Return the [X, Y] coordinate for the center point of the cell that contains the specified text.  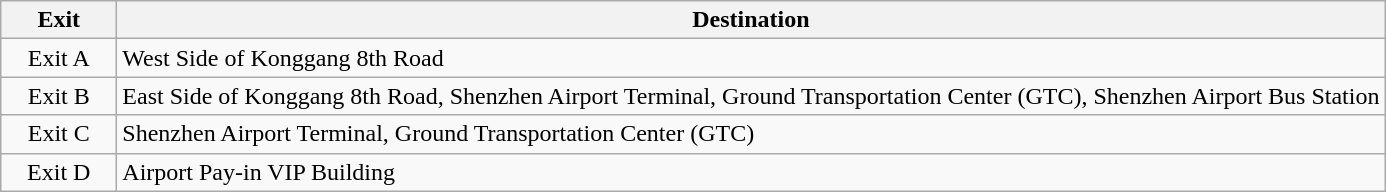
East Side of Konggang 8th Road, Shenzhen Airport Terminal, Ground Transportation Center (GTC), Shenzhen Airport Bus Station [751, 96]
Exit A [59, 58]
Exit [59, 20]
Airport Pay-in VIP Building [751, 172]
Exit D [59, 172]
Destination [751, 20]
West Side of Konggang 8th Road [751, 58]
Exit B [59, 96]
Exit C [59, 134]
Shenzhen Airport Terminal, Ground Transportation Center (GTC) [751, 134]
